Pinpoint the cell where the given text exists, returning its (x, y) midpoint coordinate. 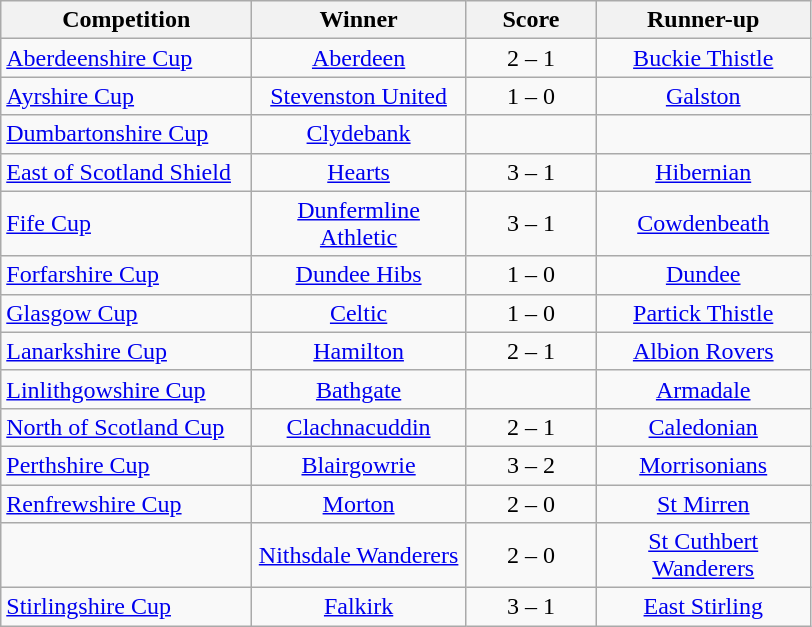
Fife Cup (126, 224)
Falkirk (359, 607)
Aberdeenshire Cup (126, 58)
Stirlingshire Cup (126, 607)
Armadale (703, 389)
Stevenston United (359, 96)
Galston (703, 96)
Dunfermline Athletic (359, 224)
Dumbartonshire Cup (126, 134)
Hearts (359, 172)
Caledonian (703, 427)
Partick Thistle (703, 313)
Aberdeen (359, 58)
Dundee Hibs (359, 275)
Perthshire Cup (126, 465)
St Mirren (703, 503)
Competition (126, 20)
Nithsdale Wanderers (359, 556)
Lanarkshire Cup (126, 351)
East Stirling (703, 607)
Linlithgowshire Cup (126, 389)
Blairgowrie (359, 465)
Runner-up (703, 20)
Clachnacuddin (359, 427)
North of Scotland Cup (126, 427)
Cowdenbeath (703, 224)
Glasgow Cup (126, 313)
Bathgate (359, 389)
Clydebank (359, 134)
Buckie Thistle (703, 58)
Renfrewshire Cup (126, 503)
Ayrshire Cup (126, 96)
St Cuthbert Wanderers (703, 556)
East of Scotland Shield (126, 172)
Albion Rovers (703, 351)
Score (530, 20)
Dundee (703, 275)
Forfarshire Cup (126, 275)
3 – 2 (530, 465)
Morrisonians (703, 465)
Celtic (359, 313)
Winner (359, 20)
Hamilton (359, 351)
Morton (359, 503)
Hibernian (703, 172)
